For the text-containing cell, return its midpoint in (x, y) coordinate format. 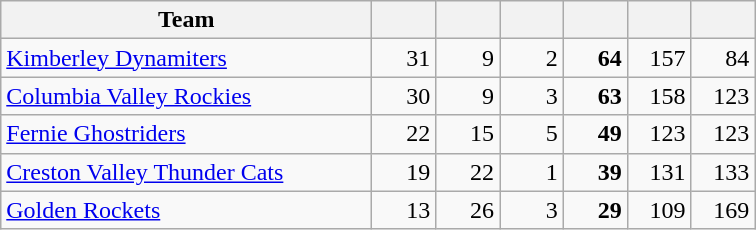
64 (595, 58)
Fernie Ghostriders (186, 134)
29 (595, 210)
26 (468, 210)
158 (659, 96)
131 (659, 172)
157 (659, 58)
30 (404, 96)
1 (532, 172)
2 (532, 58)
19 (404, 172)
169 (723, 210)
31 (404, 58)
63 (595, 96)
5 (532, 134)
Team (186, 20)
84 (723, 58)
Kimberley Dynamiters (186, 58)
Columbia Valley Rockies (186, 96)
15 (468, 134)
49 (595, 134)
133 (723, 172)
109 (659, 210)
39 (595, 172)
Creston Valley Thunder Cats (186, 172)
Golden Rockets (186, 210)
13 (404, 210)
